Capture the cell that displays the provided text and extract its [x, y] central coordinate. 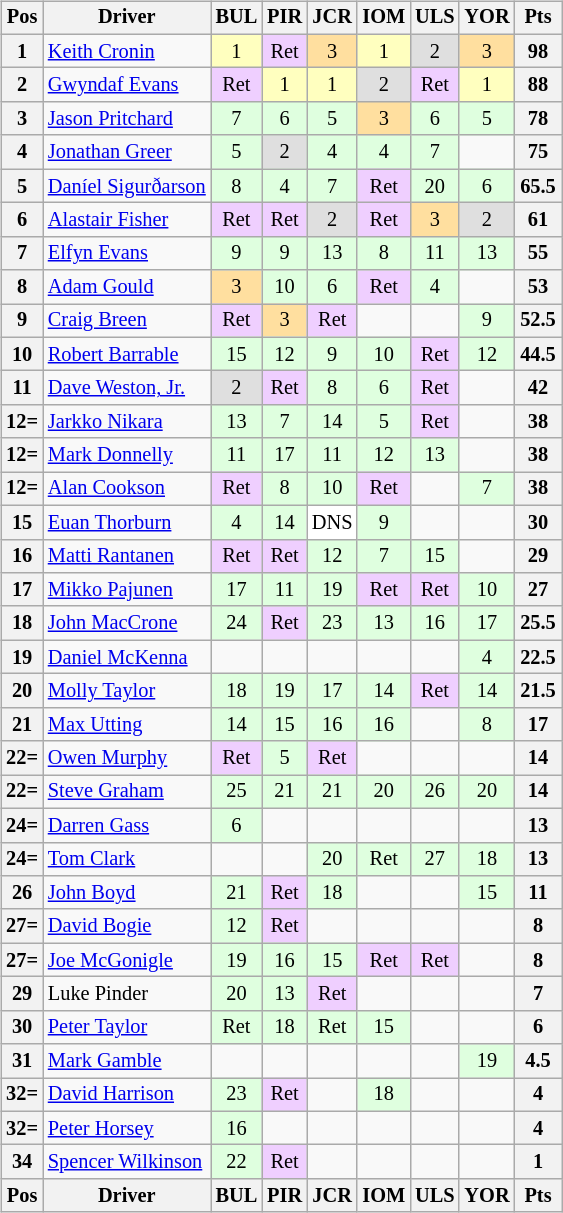
David Bogie [127, 926]
Tom Clark [127, 859]
Alan Cookson [127, 489]
34 [22, 1162]
88 [538, 85]
Daniel McKenna [127, 657]
Robert Barrable [127, 354]
21.5 [538, 691]
Peter Taylor [127, 1027]
55 [538, 253]
Adam Gould [127, 287]
Euan Thorburn [127, 522]
25.5 [538, 623]
65.5 [538, 186]
Craig Breen [127, 321]
Jason Pritchard [127, 119]
Elfyn Evans [127, 253]
25 [237, 792]
Alastair Fisher [127, 220]
Joe McGonigle [127, 960]
75 [538, 152]
Jonathan Greer [127, 152]
Luke Pinder [127, 994]
22 [237, 1162]
Spencer Wilkinson [127, 1162]
John MacCrone [127, 623]
Steve Graham [127, 792]
Gwyndaf Evans [127, 85]
DNS [332, 522]
61 [538, 220]
53 [538, 287]
Max Utting [127, 724]
22.5 [538, 657]
31 [22, 1061]
Mikko Pajunen [127, 590]
4.5 [538, 1061]
44.5 [538, 354]
Molly Taylor [127, 691]
David Harrison [127, 1095]
Owen Murphy [127, 758]
24 [237, 623]
Peter Horsey [127, 1128]
Keith Cronin [127, 51]
Daníel Sigurðarson [127, 186]
42 [538, 388]
Matti Rantanen [127, 556]
Darren Gass [127, 825]
Dave Weston, Jr. [127, 388]
Mark Gamble [127, 1061]
78 [538, 119]
John Boyd [127, 893]
52.5 [538, 321]
Mark Donnelly [127, 455]
Jarkko Nikara [127, 422]
98 [538, 51]
